Provide the [X, Y] coordinate of the cell's center where the given text is located.  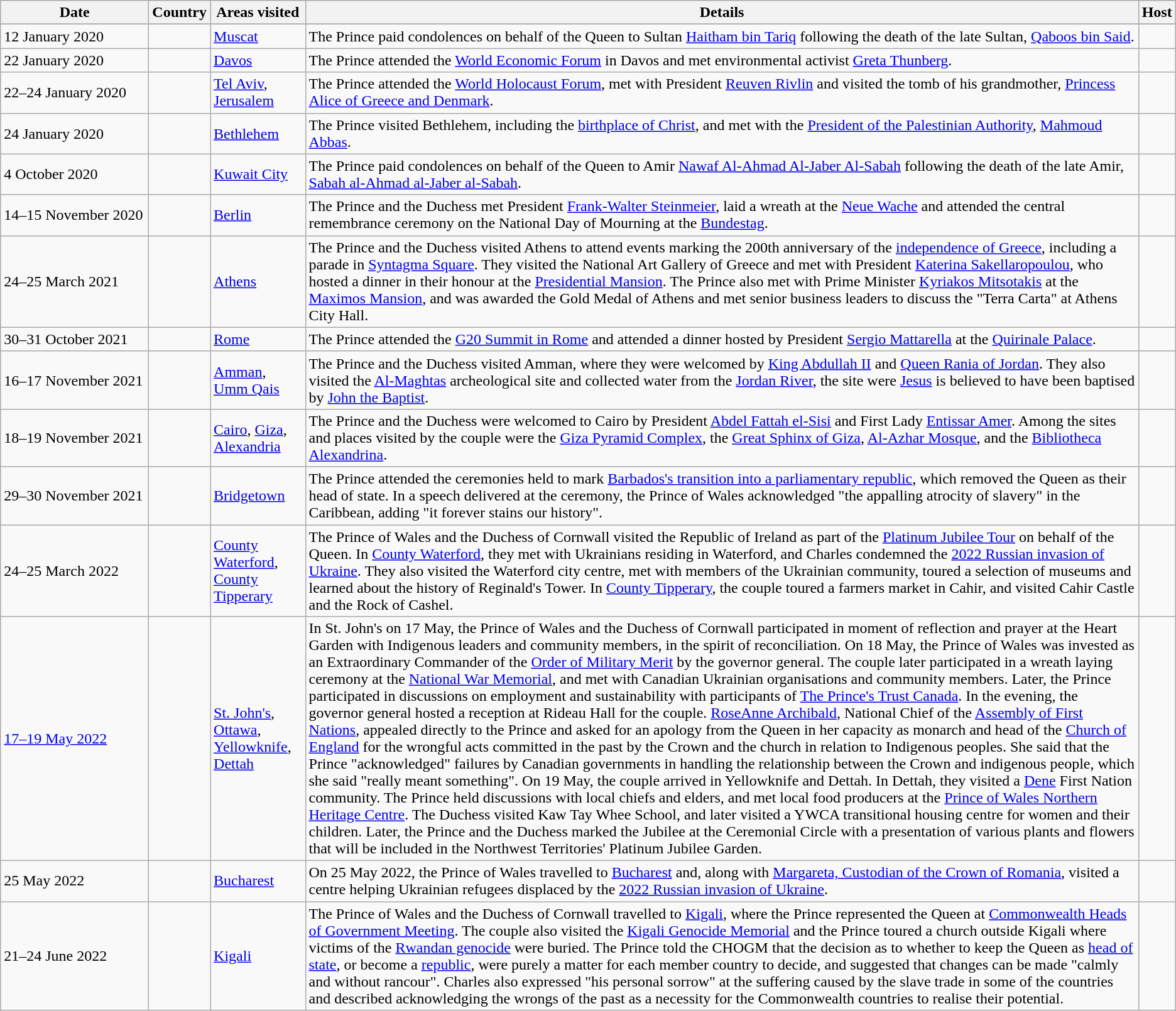
24 January 2020 [75, 133]
Berlin [258, 215]
The Prince attended the World Economic Forum in Davos and met environmental activist Greta Thunberg. [722, 60]
4 October 2020 [75, 175]
Kuwait City [258, 175]
Rome [258, 339]
The Prince attended the G20 Summit in Rome and attended a dinner hosted by President Sergio Mattarella at the Quirinale Palace. [722, 339]
The Prince visited Bethlehem, including the birthplace of Christ, and met with the President of the Palestinian Authority, Mahmoud Abbas. [722, 133]
Kigali [258, 956]
Davos [258, 60]
22–24 January 2020 [75, 93]
Bucharest [258, 882]
Host [1157, 13]
Cairo, Giza, Alexandria [258, 438]
Date [75, 13]
Bridgetown [258, 495]
St. John's, Ottawa, Yellowknife, Dettah [258, 738]
Athens [258, 281]
Muscat [258, 36]
25 May 2022 [75, 882]
County Waterford, County Tipperary [258, 571]
18–19 November 2021 [75, 438]
21–24 June 2022 [75, 956]
24–25 March 2022 [75, 571]
Bethlehem [258, 133]
16–17 November 2021 [75, 380]
Tel Aviv, Jerusalem [258, 93]
30–31 October 2021 [75, 339]
Country [180, 13]
Areas visited [258, 13]
14–15 November 2020 [75, 215]
17–19 May 2022 [75, 738]
Amman, Umm Qais [258, 380]
22 January 2020 [75, 60]
12 January 2020 [75, 36]
Details [722, 13]
24–25 March 2021 [75, 281]
29–30 November 2021 [75, 495]
The Prince paid condolences on behalf of the Queen to Sultan Haitham bin Tariq following the death of the late Sultan, Qaboos bin Said. [722, 36]
